Capture the cell that displays the provided text and extract its (x, y) central coordinate. 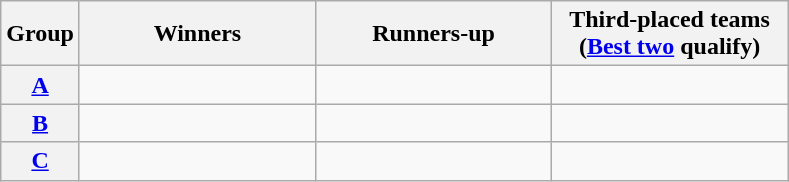
C (40, 161)
A (40, 85)
B (40, 123)
Group (40, 34)
Runners-up (433, 34)
Winners (197, 34)
Third-placed teams(Best two qualify) (670, 34)
